Return (x, y) of the center of cell containing provided text 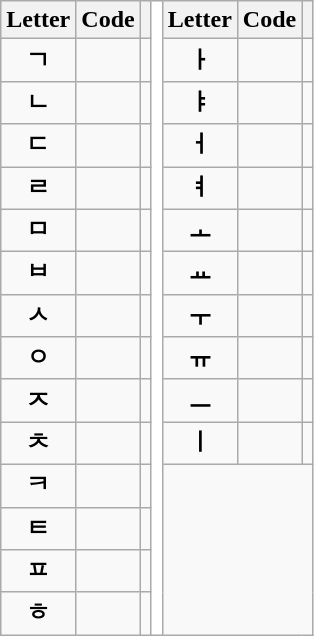
ㅌ (38, 528)
ㅏ (200, 60)
ㅣ (200, 444)
ㄴ (38, 102)
ㅡ (200, 400)
ㅂ (38, 274)
ㅈ (38, 400)
ㄷ (38, 146)
ㅠ (200, 358)
ㅇ (38, 358)
ㅎ (38, 614)
ㅗ (200, 230)
ㄹ (38, 188)
ㅜ (200, 316)
ㅑ (200, 102)
ㄱ (38, 60)
ㅋ (38, 486)
ㅅ (38, 316)
ㅁ (38, 230)
ㅍ (38, 572)
ㅕ (200, 188)
ㅓ (200, 146)
ㅊ (38, 444)
ㅛ (200, 274)
